Search for the cell housing the specified text and yield its (x, y) center coordinate. 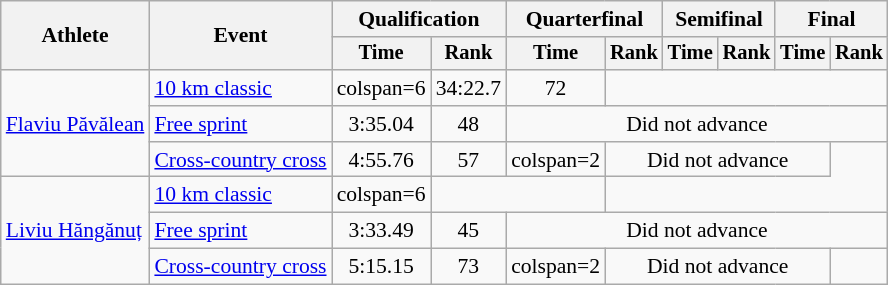
48 (468, 124)
Event (240, 36)
4:55.76 (382, 160)
Final (831, 19)
Liviu Hăngănuț (76, 230)
45 (468, 231)
Athlete (76, 36)
Semifinal (719, 19)
3:33.49 (382, 231)
5:15.15 (382, 267)
Flaviu Păvălean (76, 124)
72 (556, 88)
3:35.04 (382, 124)
73 (468, 267)
Qualification (420, 19)
57 (468, 160)
Quarterfinal (584, 19)
34:22.7 (468, 88)
